Capture the cell that displays the provided text and extract its (x, y) central coordinate. 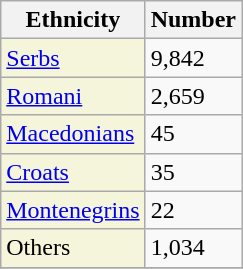
45 (193, 134)
Romani (73, 96)
Ethnicity (73, 20)
35 (193, 172)
9,842 (193, 58)
2,659 (193, 96)
Croats (73, 172)
Macedonians (73, 134)
Serbs (73, 58)
Montenegrins (73, 210)
1,034 (193, 248)
Number (193, 20)
Others (73, 248)
22 (193, 210)
